Output the (x, y) coordinate of the center of the cell containing the given text.  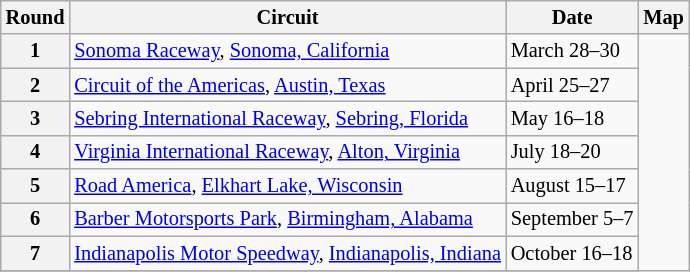
October 16–18 (572, 253)
Sebring International Raceway, Sebring, Florida (287, 118)
September 5–7 (572, 219)
Indianapolis Motor Speedway, Indianapolis, Indiana (287, 253)
Sonoma Raceway, Sonoma, California (287, 51)
5 (36, 186)
4 (36, 152)
August 15–17 (572, 186)
3 (36, 118)
Circuit (287, 17)
Round (36, 17)
Barber Motorsports Park, Birmingham, Alabama (287, 219)
7 (36, 253)
Date (572, 17)
July 18–20 (572, 152)
Circuit of the Americas, Austin, Texas (287, 85)
Map (663, 17)
2 (36, 85)
1 (36, 51)
May 16–18 (572, 118)
Road America, Elkhart Lake, Wisconsin (287, 186)
Virginia International Raceway, Alton, Virginia (287, 152)
6 (36, 219)
April 25–27 (572, 85)
March 28–30 (572, 51)
